Locate the cell with the specified text and output its (x, y) center coordinate. 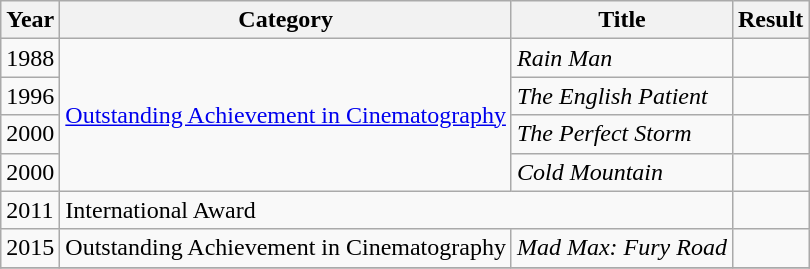
Result (770, 20)
2011 (30, 210)
International Award (396, 210)
The Perfect Storm (622, 134)
Title (622, 20)
The English Patient (622, 96)
Cold Mountain (622, 172)
2015 (30, 248)
Year (30, 20)
Rain Man (622, 58)
Mad Max: Fury Road (622, 248)
1988 (30, 58)
1996 (30, 96)
Category (286, 20)
